Return (X, Y) of the center of cell containing provided text 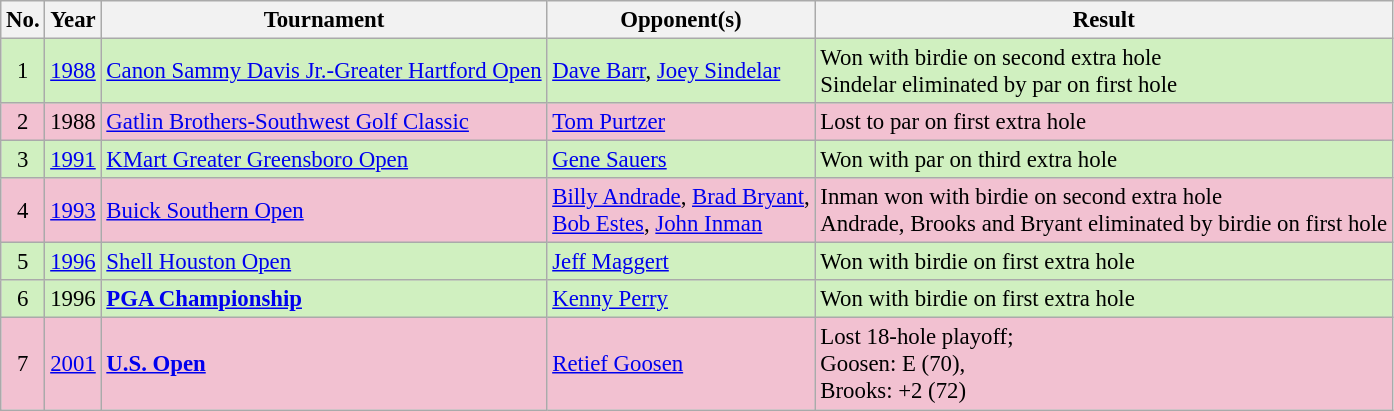
6 (23, 299)
Lost to par on first extra hole (1104, 122)
Buick Southern Open (324, 210)
U.S. Open (324, 364)
Kenny Perry (681, 299)
Jeff Maggert (681, 262)
Result (1104, 20)
No. (23, 20)
1993 (73, 210)
Dave Barr, Joey Sindelar (681, 72)
Inman won with birdie on second extra holeAndrade, Brooks and Bryant eliminated by birdie on first hole (1104, 210)
2 (23, 122)
Won with birdie on second extra holeSindelar eliminated by par on first hole (1104, 72)
2001 (73, 364)
PGA Championship (324, 299)
Canon Sammy Davis Jr.-Greater Hartford Open (324, 72)
Tom Purtzer (681, 122)
Tournament (324, 20)
4 (23, 210)
7 (23, 364)
Opponent(s) (681, 20)
Won with par on third extra hole (1104, 160)
Billy Andrade, Brad Bryant, Bob Estes, John Inman (681, 210)
Shell Houston Open (324, 262)
Retief Goosen (681, 364)
5 (23, 262)
Year (73, 20)
KMart Greater Greensboro Open (324, 160)
1991 (73, 160)
3 (23, 160)
Gene Sauers (681, 160)
1 (23, 72)
Lost 18-hole playoff;Goosen: E (70),Brooks: +2 (72) (1104, 364)
Gatlin Brothers-Southwest Golf Classic (324, 122)
